For the text-containing cell, return its midpoint in [x, y] coordinate format. 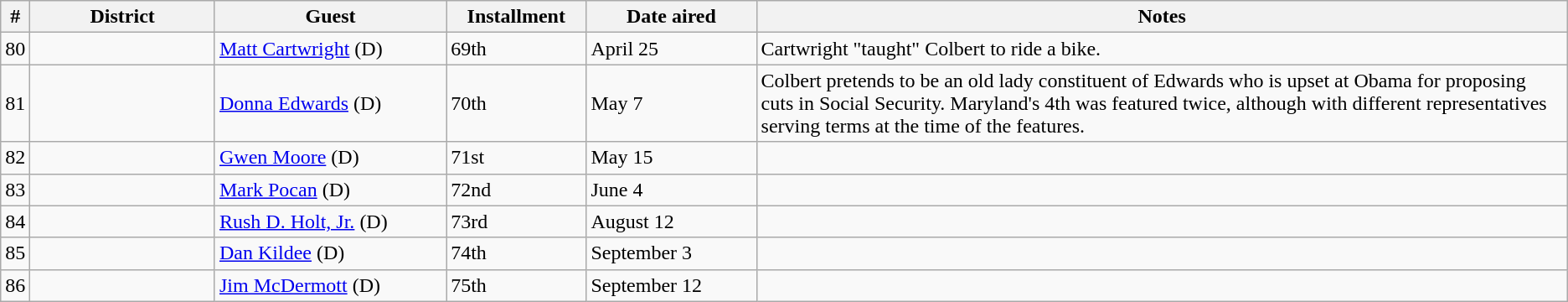
Notes [1162, 17]
81 [15, 103]
June 4 [672, 190]
80 [15, 49]
Installment [516, 17]
District [122, 17]
Gwen Moore (D) [330, 158]
Rush D. Holt, Jr. (D) [330, 221]
September 12 [672, 285]
74th [516, 253]
Donna Edwards (D) [330, 103]
August 12 [672, 221]
Mark Pocan (D) [330, 190]
April 25 [672, 49]
Dan Kildee (D) [330, 253]
Cartwright "taught" Colbert to ride a bike. [1162, 49]
75th [516, 285]
83 [15, 190]
82 [15, 158]
86 [15, 285]
85 [15, 253]
Matt Cartwright (D) [330, 49]
71st [516, 158]
73rd [516, 221]
May 15 [672, 158]
May 7 [672, 103]
September 3 [672, 253]
Guest [330, 17]
# [15, 17]
72nd [516, 190]
Jim McDermott (D) [330, 285]
70th [516, 103]
Date aired [672, 17]
84 [15, 221]
69th [516, 49]
